Identify which cell holds the provided text, then report its (X, Y) central coordinate. 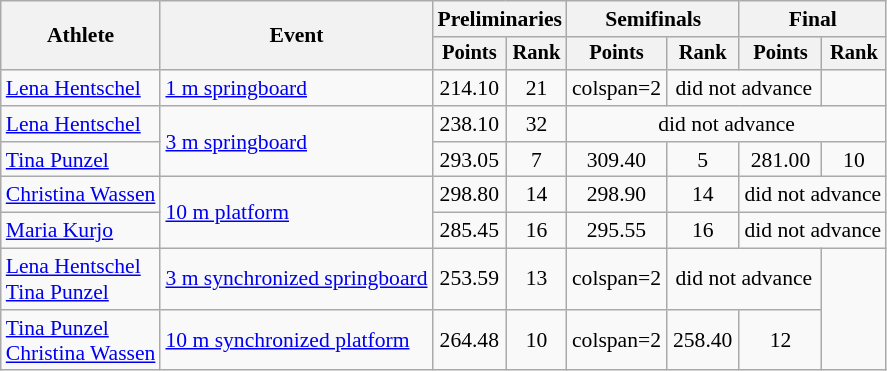
Final (812, 19)
258.40 (702, 340)
13 (536, 280)
253.59 (470, 280)
Event (296, 36)
Lena HentschelTina Punzel (81, 280)
32 (536, 124)
298.90 (616, 195)
Tina PunzelChristina Wassen (81, 340)
Semifinals (653, 19)
238.10 (470, 124)
12 (780, 340)
3 m synchronized springboard (296, 280)
214.10 (470, 88)
281.00 (780, 160)
10 m platform (296, 212)
10 m synchronized platform (296, 340)
1 m springboard (296, 88)
Tina Punzel (81, 160)
264.48 (470, 340)
Maria Kurjo (81, 231)
Preliminaries (500, 19)
298.80 (470, 195)
309.40 (616, 160)
21 (536, 88)
Athlete (81, 36)
Christina Wassen (81, 195)
293.05 (470, 160)
3 m springboard (296, 142)
285.45 (470, 231)
295.55 (616, 231)
5 (702, 160)
7 (536, 160)
